Identify which cell holds the provided text, then report its (x, y) central coordinate. 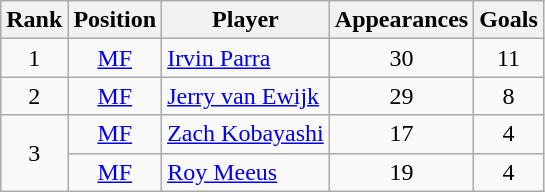
Jerry van Ewijk (246, 96)
17 (401, 134)
Appearances (401, 20)
11 (509, 58)
Irvin Parra (246, 58)
Zach Kobayashi (246, 134)
8 (509, 96)
Player (246, 20)
2 (34, 96)
3 (34, 153)
Goals (509, 20)
29 (401, 96)
Position (115, 20)
1 (34, 58)
Rank (34, 20)
30 (401, 58)
Roy Meeus (246, 172)
19 (401, 172)
